Find where the given text appears and provide that cell's center as [X, Y] coordinate. 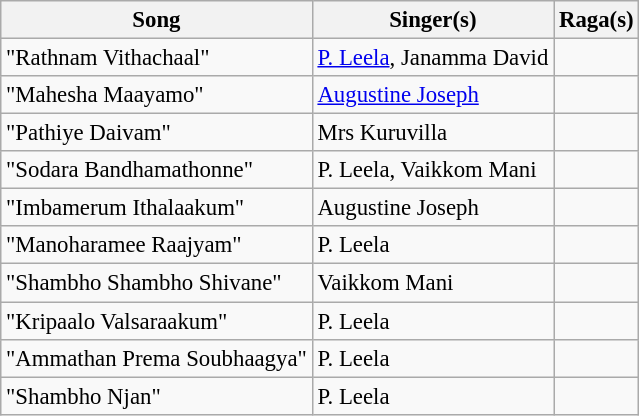
"Mahesha Maayamo" [156, 95]
"Ammathan Prema Soubhaagya" [156, 358]
Song [156, 20]
"Sodara Bandhamathonne" [156, 170]
P. Leela, Janamma David [433, 58]
"Shambho Njan" [156, 396]
"Manoharamee Raajyam" [156, 245]
P. Leela, Vaikkom Mani [433, 170]
"Kripaalo Valsaraakum" [156, 321]
"Rathnam Vithachaal" [156, 58]
Vaikkom Mani [433, 283]
"Pathiye Daivam" [156, 133]
Mrs Kuruvilla [433, 133]
Raga(s) [596, 20]
"Shambho Shambho Shivane" [156, 283]
"Imbamerum Ithalaakum" [156, 208]
Singer(s) [433, 20]
